From the cell containing the given text, extract its center point as [x, y] coordinate. 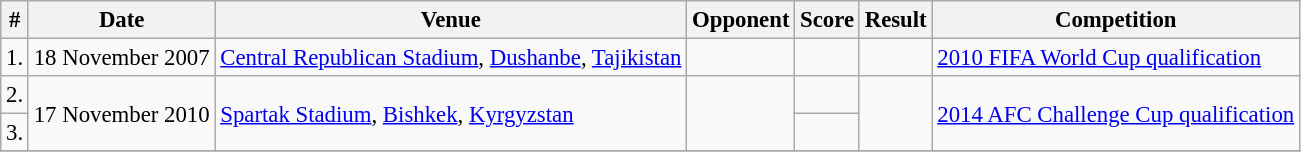
Competition [1116, 20]
17 November 2010 [121, 114]
Result [896, 20]
18 November 2007 [121, 58]
Opponent [741, 20]
2010 FIFA World Cup qualification [1116, 58]
Venue [451, 20]
2. [15, 95]
Spartak Stadium, Bishkek, Kyrgyzstan [451, 114]
Date [121, 20]
3. [15, 133]
Score [828, 20]
2014 AFC Challenge Cup qualification [1116, 114]
# [15, 20]
Central Republican Stadium, Dushanbe, Tajikistan [451, 58]
1. [15, 58]
